Extract the [x, y] coordinate from the center of the cell holding the provided text.  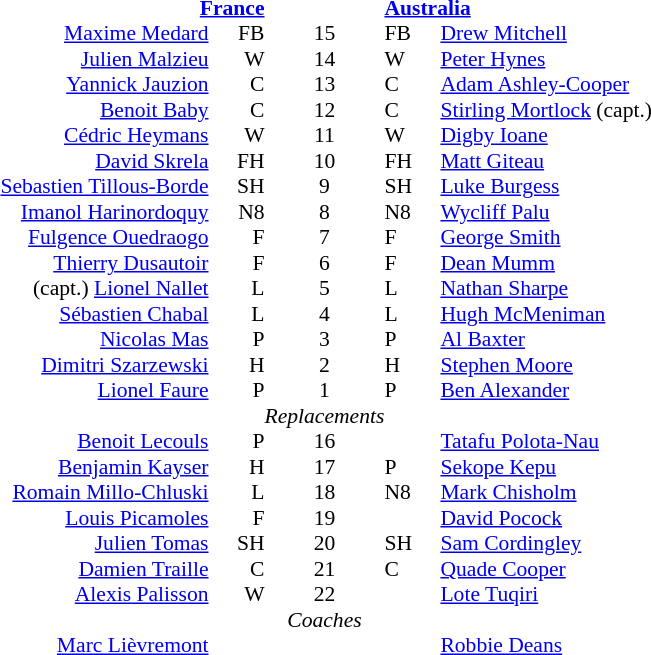
1 [325, 391]
17 [325, 467]
15 [325, 33]
6 [325, 263]
4 [325, 314]
11 [325, 135]
18 [325, 493]
21 [325, 569]
2 [325, 365]
7 [325, 237]
9 [325, 187]
12 [325, 110]
19 [325, 518]
8 [325, 212]
16 [325, 441]
22 [325, 595]
13 [325, 85]
Replacements [325, 416]
3 [325, 339]
5 [325, 289]
10 [325, 161]
Coaches [325, 620]
20 [325, 543]
14 [325, 59]
